Search for the cell housing the specified text and yield its (x, y) center coordinate. 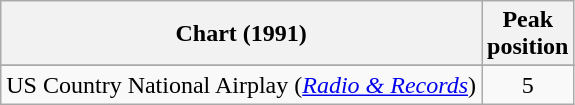
US Country National Airplay (Radio & Records) (242, 85)
Peakposition (528, 34)
5 (528, 85)
Chart (1991) (242, 34)
